Pinpoint the cell where the given text exists, returning its (x, y) midpoint coordinate. 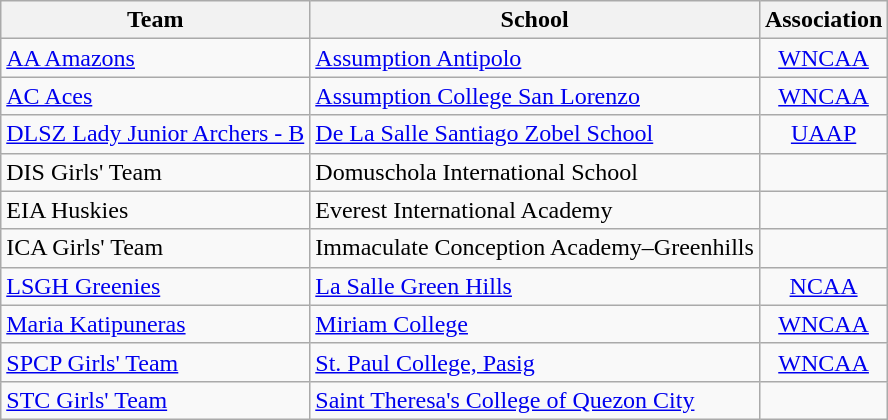
SPCP Girls' Team (156, 362)
De La Salle Santiago Zobel School (535, 134)
Assumption Antipolo (535, 58)
AC Aces (156, 96)
La Salle Green Hills (535, 286)
Team (156, 20)
Miriam College (535, 324)
DIS Girls' Team (156, 172)
Saint Theresa's College of Quezon City (535, 400)
EIA Huskies (156, 210)
St. Paul College, Pasig (535, 362)
Everest International Academy (535, 210)
STC Girls' Team (156, 400)
ICA Girls' Team (156, 248)
NCAA (823, 286)
LSGH Greenies (156, 286)
Immaculate Conception Academy–Greenhills (535, 248)
School (535, 20)
Maria Katipuneras (156, 324)
UAAP (823, 134)
DLSZ Lady Junior Archers - B (156, 134)
Assumption College San Lorenzo (535, 96)
Domuschola International School (535, 172)
Association (823, 20)
AA Amazons (156, 58)
